For the text-containing cell, return its midpoint in [X, Y] coordinate format. 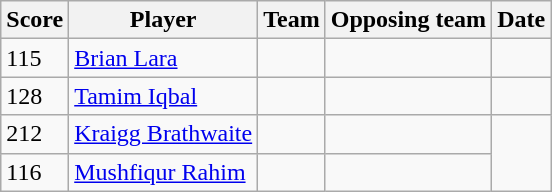
115 [35, 58]
Opposing team [408, 20]
212 [35, 134]
128 [35, 96]
Score [35, 20]
Team [292, 20]
Tamim Iqbal [164, 96]
Kraigg Brathwaite [164, 134]
Player [164, 20]
Mushfiqur Rahim [164, 172]
116 [35, 172]
Date [522, 20]
Brian Lara [164, 58]
